Search for the cell housing the specified text and yield its (x, y) center coordinate. 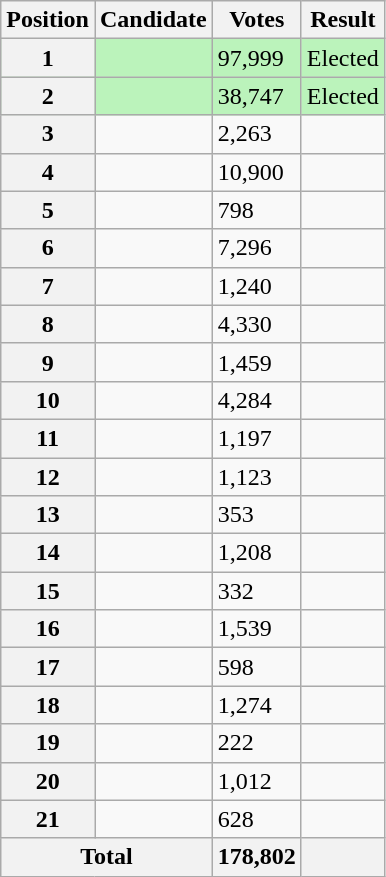
1,012 (256, 781)
1,274 (256, 705)
38,747 (256, 96)
11 (48, 438)
10,900 (256, 172)
1,208 (256, 553)
798 (256, 210)
Candidate (153, 20)
15 (48, 591)
12 (48, 477)
21 (48, 819)
1,459 (256, 362)
222 (256, 743)
10 (48, 400)
1 (48, 58)
7 (48, 286)
9 (48, 362)
14 (48, 553)
18 (48, 705)
Total (107, 857)
Votes (256, 20)
1,197 (256, 438)
13 (48, 515)
5 (48, 210)
19 (48, 743)
8 (48, 324)
332 (256, 591)
Position (48, 20)
16 (48, 629)
97,999 (256, 58)
Result (342, 20)
6 (48, 248)
628 (256, 819)
1,539 (256, 629)
20 (48, 781)
2,263 (256, 134)
178,802 (256, 857)
4,284 (256, 400)
7,296 (256, 248)
1,123 (256, 477)
4 (48, 172)
3 (48, 134)
2 (48, 96)
1,240 (256, 286)
4,330 (256, 324)
17 (48, 667)
353 (256, 515)
598 (256, 667)
